Capture the cell that displays the provided text and extract its [X, Y] central coordinate. 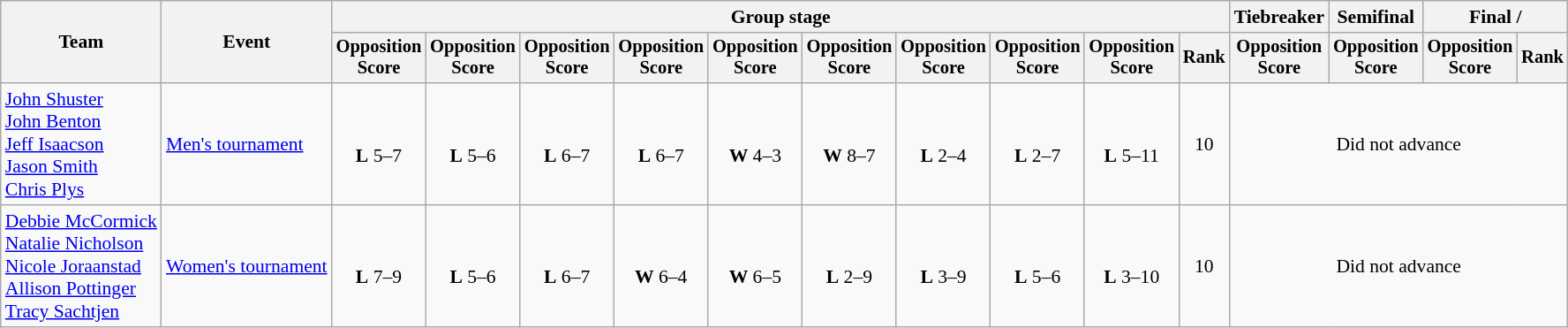
Debbie McCormickNatalie NicholsonNicole JoraanstadAllison PottingerTracy Sachtjen [81, 266]
John ShusterJohn BentonJeff IsaacsonJason SmithChris Plys [81, 144]
W 6–4 [660, 266]
Final / [1496, 17]
W 6–5 [756, 266]
L 5–11 [1132, 144]
Team [81, 42]
L 2–9 [849, 266]
L 2–4 [943, 144]
Women's tournament [247, 266]
Semifinal [1376, 17]
Group stage [780, 17]
W 8–7 [849, 144]
Event [247, 42]
Tiebreaker [1279, 17]
L 3–10 [1132, 266]
L 5–7 [380, 144]
Men's tournament [247, 144]
L 3–9 [943, 266]
L 2–7 [1038, 144]
L 7–9 [380, 266]
W 4–3 [756, 144]
